Return [X, Y] of the center of cell containing provided text 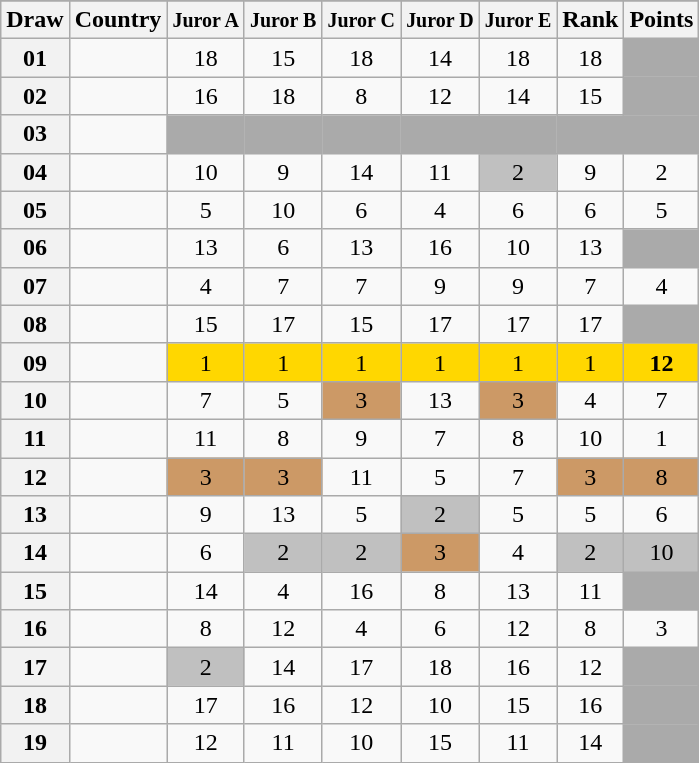
Rank [590, 20]
06 [35, 248]
Points [662, 20]
Juror B [283, 20]
03 [35, 134]
Juror E [518, 20]
05 [35, 210]
Draw [35, 20]
02 [35, 96]
Country [118, 20]
04 [35, 172]
01 [35, 58]
19 [35, 743]
07 [35, 286]
09 [35, 362]
Juror A [206, 20]
Juror D [440, 20]
Juror C [362, 20]
08 [35, 324]
